Detect which cell encompasses the target text, then output its [x, y] center coordinate. 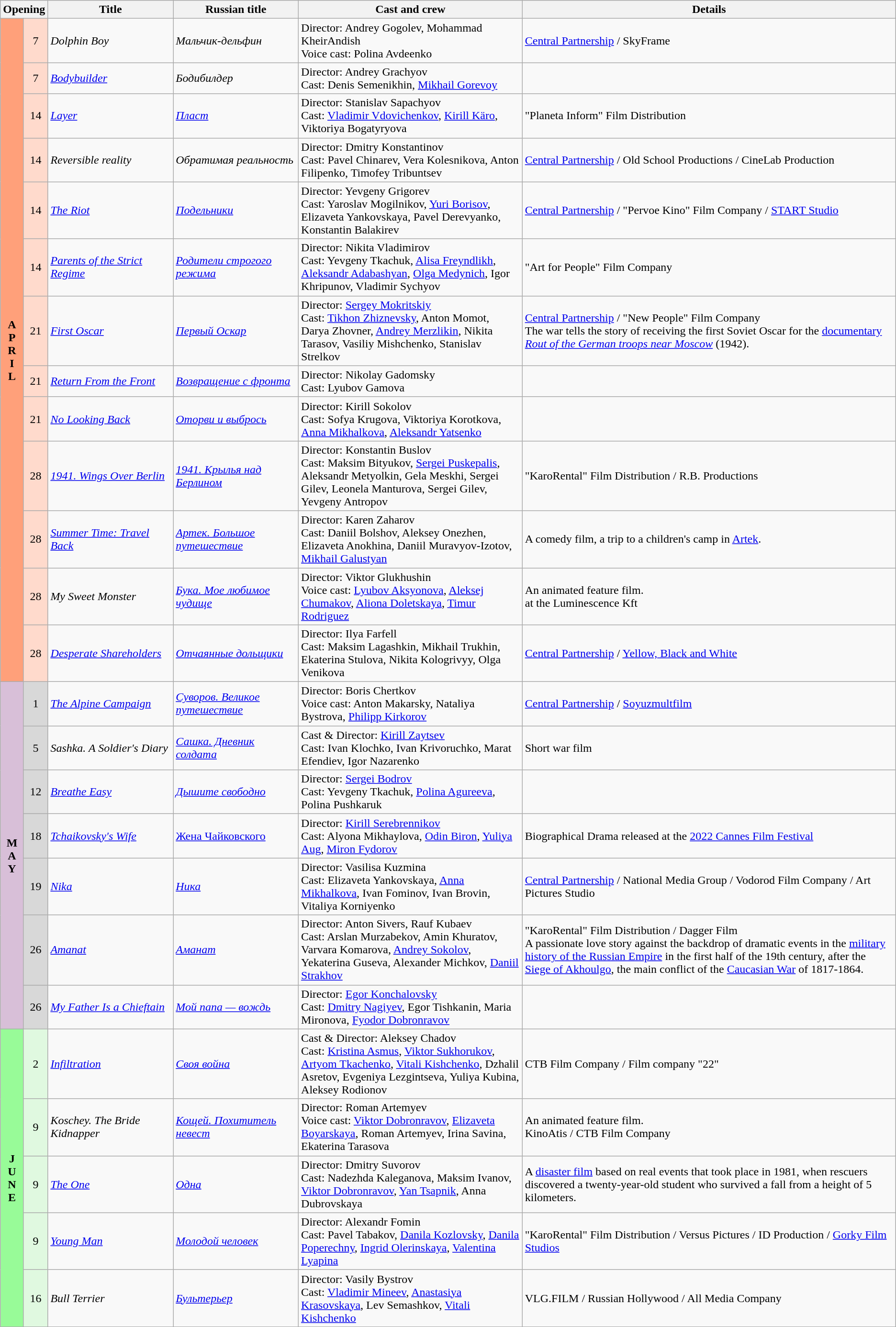
Short war film [709, 748]
The One [111, 1184]
Возвращение с фронта [236, 381]
Director: Nikolay Gadomsky Cast: Lyubov Gamova [411, 381]
The Riot [111, 211]
Director: Kirill Serebrennikov Cast: Alyona Mikhaylova, Odin Biron, Yuliya Aug, Miron Fydorov [411, 836]
Молодой человек [236, 1241]
Director: Viktor Glukhushin Voice cast: Lyubov Aksyonova, Aleksej Chumakov, Aliona Doletskaya, Timur Rodriguez [411, 596]
Director: Nikita Vladimirov Cast: Yevgeny Tkachuk, Alisa Freyndlikh, Aleksandr Adabashyan, Olga Medynich, Igor Khripunov, Vladimir Sychyov [411, 267]
Director: Andrey Gogolev, Mohammad KheirAndish Voice cast: Polina Avdeenko [411, 41]
1941. Wings Over Berlin [111, 476]
Central Partnership / National Media Group / Vodorod Film Company / Art Pictures Studio [709, 886]
VLG.FILM / Russian Hollywood / All Media Company [709, 1298]
Bodybuilder [111, 78]
An animated feature film. KinoAtis / CTB Film Company [709, 1127]
Director: Vasilisa Kuzmina Cast: Elizaveta Yankovskaya, Anna Mikhalkova, Ivan Fominov, Ivan Brovin, Vitaliya Korniyenko [411, 886]
Central Partnership / Soyuzmultfilm [709, 704]
Аманат [236, 950]
12 [35, 792]
Biographical Drama released at the 2022 Cannes Film Festival [709, 836]
"Planeta Inform" Film Distribution [709, 116]
Подельники [236, 211]
Tchaikovsky's Wife [111, 836]
My Father Is a Chieftain [111, 1007]
Жена Чайковского [236, 836]
Кощей. Похититель невест [236, 1127]
Director: Andrey Grachyov Cast: Denis Semenikhin, Mikhail Gorevoy [411, 78]
Koschey. The Bride Kidnapper [111, 1127]
18 [35, 836]
Reversible reality [111, 160]
Director: Stanislav Sapachyov Cast: Vladimir Vdovichenkov, Kirill Käro, Viktoriya Bogatyryova [411, 116]
Infiltration [111, 1064]
Дышите свободно [236, 792]
Родители строгого режима [236, 267]
Cast and crew [411, 10]
Бультерьер [236, 1298]
Desperate Shareholders [111, 654]
19 [35, 886]
16 [35, 1298]
Cast & Director: Kirill Zaytsev Cast: Ivan Klochko, Ivan Krivoruchko, Marat Efendiev, Igor Nazarenko [411, 748]
MAY [12, 856]
Бука. Мое любимое чудище [236, 596]
No Looking Back [111, 419]
The Alpine Campaign [111, 704]
Director: Boris Chertkov Voice cast: Anton Makarsky, Nataliya Bystrova, Philipp Kirkorov [411, 704]
Оторви и выбрось [236, 419]
1941. Крылья над Берлином [236, 476]
Director: Karen Zaharov Cast: Daniil Bolshov, Aleksey Onezhen, Elizaveta Anokhina, Daniil Muravyov-Izotov, Mikhail Galustyan [411, 539]
Своя война [236, 1064]
Director: Roman Artemyev Voice cast: Viktor Dobronravov, Elizaveta Boyarskaya, Roman Artemyev, Irina Savina, Ekaterina Tarasova [411, 1127]
Opening [24, 10]
Первый Оскар [236, 331]
A comedy film, a trip to a children's camp in Artek. [709, 539]
Director: Ilya Farfell Cast: Maksim Lagashkin, Mikhail Trukhin, Ekaterina Stulova, Nikita Kologrivyy, Olga Venikova [411, 654]
"KaroRental" Film Distribution / Versus Pictures / ID Production / Gorky Film Studios [709, 1241]
Central Partnership / Old School Productions / CineLab Production [709, 160]
Bull Terrier [111, 1298]
Мальчик-дельфин [236, 41]
Central Partnership / SkyFrame [709, 41]
Summer Time: Travel Back [111, 539]
Director: Dmitry Konstantinov Cast: Pavel Chinarev, Vera Kolesnikova, Anton Filipenko, Timofey Tribuntsev [411, 160]
"Art for People" Film Company [709, 267]
Мой папа — вождь [236, 1007]
Ника [236, 886]
5 [35, 748]
Пласт [236, 116]
"KaroRental" Film Distribution / R.B. Productions [709, 476]
An animated feature film. at the Luminescence Kft [709, 596]
Dolphin Boy [111, 41]
Артек. Большое путешествие [236, 539]
Суворов. Великое путешествие [236, 704]
Director: Kirill Sokolov Cast: Sofya Krugova, Viktoriya Korotkova, Anna Mikhalkova, Aleksandr Yatsenko [411, 419]
Layer [111, 116]
Director: Vasily Bystrov Cast: Vladimir Mineev, Anastasiya Krasovskaya, Lev Semashkov, Vitali Kishchenko [411, 1298]
Бодибилдер [236, 78]
First Oscar [111, 331]
Director: Sergei Bodrov Cast: Yevgeny Tkachuk, Polina Agureeva, Polina Pushkaruk [411, 792]
CTB Film Company / Film company "22" [709, 1064]
Breathe Easy [111, 792]
2 [35, 1064]
Amanat [111, 950]
Central Partnership / Yellow, Black and White [709, 654]
Title [111, 10]
Director: Yevgeny Grigorev Cast: Yaroslav Mogilnikov, Yuri Borisov, Elizaveta Yankovskaya, Pavel Derevyanko, Konstantin Balakirev [411, 211]
Russian title [236, 10]
Return From the Front [111, 381]
Одна [236, 1184]
Director: Dmitry Suvorov Cast: Nadezhda Kaleganova, Maksim Ivanov, Viktor Dobronravov, Yan Tsapnik, Anna Dubrovskaya [411, 1184]
Отчаянные дольщики [236, 654]
Central Partnership / "Pervoe Kino" Film Company / START Studio [709, 211]
Director: Egor Konchalovsky Cast: Dmitry Nagiyev, Egor Tishkanin, Maria Mironova, Fyodor Dobronravov [411, 1007]
Parents of the Strict Regime [111, 267]
Обратимая реальность [236, 160]
Sashka. A Soldier's Diary [111, 748]
JUNE [12, 1178]
Сашка. Дневник солдата [236, 748]
My Sweet Monster [111, 596]
APRIL [12, 350]
Details [709, 10]
Director: Alexandr Fomin Cast: Pavel Tabakov, Danila Kozlovsky, Danila Poperechny, Ingrid Olerinskaya, Valentina Lyapina [411, 1241]
Young Man [111, 1241]
1 [35, 704]
Nika [111, 886]
